Scan for the cell matching the given text and deliver its (x, y) coordinate at center. 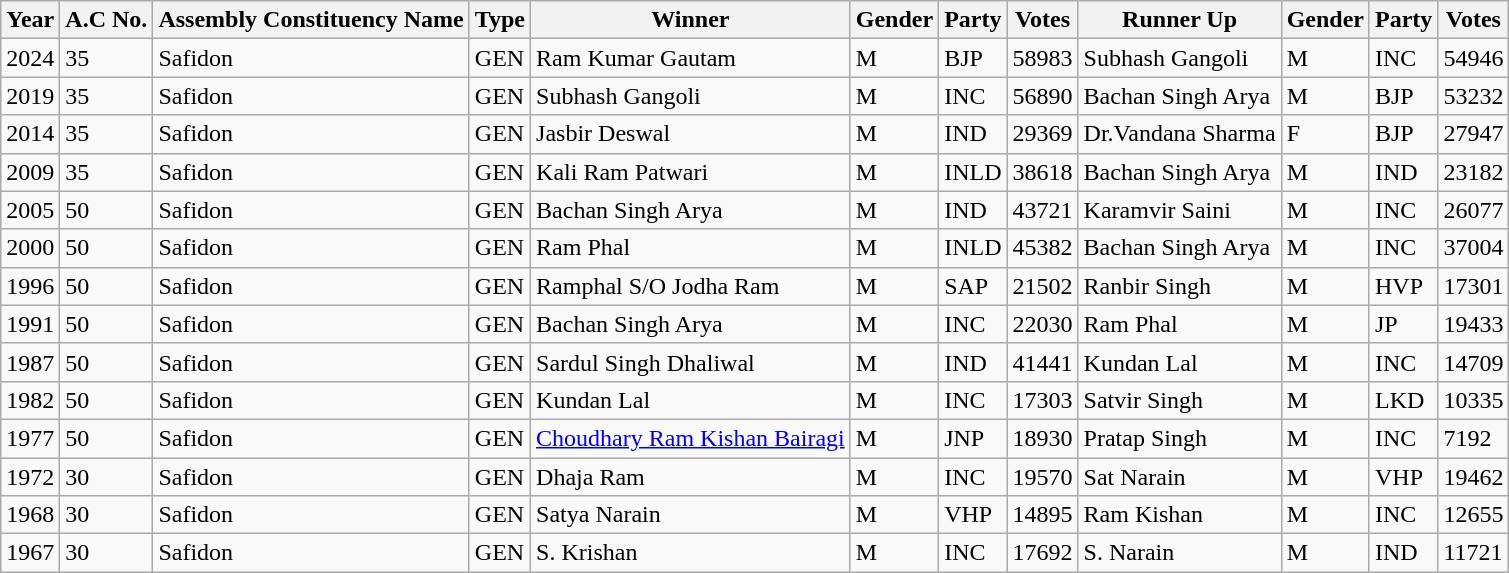
1972 (30, 477)
Dr.Vandana Sharma (1180, 134)
19570 (1042, 477)
Sardul Singh Dhaliwal (691, 362)
Ramphal S/O Jodha Ram (691, 286)
Ranbir Singh (1180, 286)
10335 (1474, 400)
7192 (1474, 438)
41441 (1042, 362)
2024 (30, 58)
JP (1403, 324)
Assembly Constituency Name (311, 20)
37004 (1474, 248)
SAP (973, 286)
Jasbir Deswal (691, 134)
12655 (1474, 515)
Runner Up (1180, 20)
1982 (30, 400)
1987 (30, 362)
Pratap Singh (1180, 438)
45382 (1042, 248)
2009 (30, 172)
Ram Kishan (1180, 515)
2000 (30, 248)
LKD (1403, 400)
53232 (1474, 96)
2019 (30, 96)
Ram Kumar Gautam (691, 58)
Year (30, 20)
26077 (1474, 210)
S. Krishan (691, 553)
2014 (30, 134)
54946 (1474, 58)
Sat Narain (1180, 477)
19433 (1474, 324)
17301 (1474, 286)
14895 (1042, 515)
1991 (30, 324)
22030 (1042, 324)
S. Narain (1180, 553)
Satya Narain (691, 515)
38618 (1042, 172)
Dhaja Ram (691, 477)
11721 (1474, 553)
Choudhary Ram Kishan Bairagi (691, 438)
HVP (1403, 286)
43721 (1042, 210)
Kali Ram Patwari (691, 172)
A.C No. (106, 20)
Winner (691, 20)
21502 (1042, 286)
18930 (1042, 438)
23182 (1474, 172)
Satvir Singh (1180, 400)
17303 (1042, 400)
58983 (1042, 58)
19462 (1474, 477)
F (1325, 134)
Karamvir Saini (1180, 210)
29369 (1042, 134)
27947 (1474, 134)
JNP (973, 438)
14709 (1474, 362)
17692 (1042, 553)
1967 (30, 553)
1977 (30, 438)
1996 (30, 286)
56890 (1042, 96)
Type (500, 20)
2005 (30, 210)
1968 (30, 515)
